Capture the cell that displays the provided text and extract its [X, Y] central coordinate. 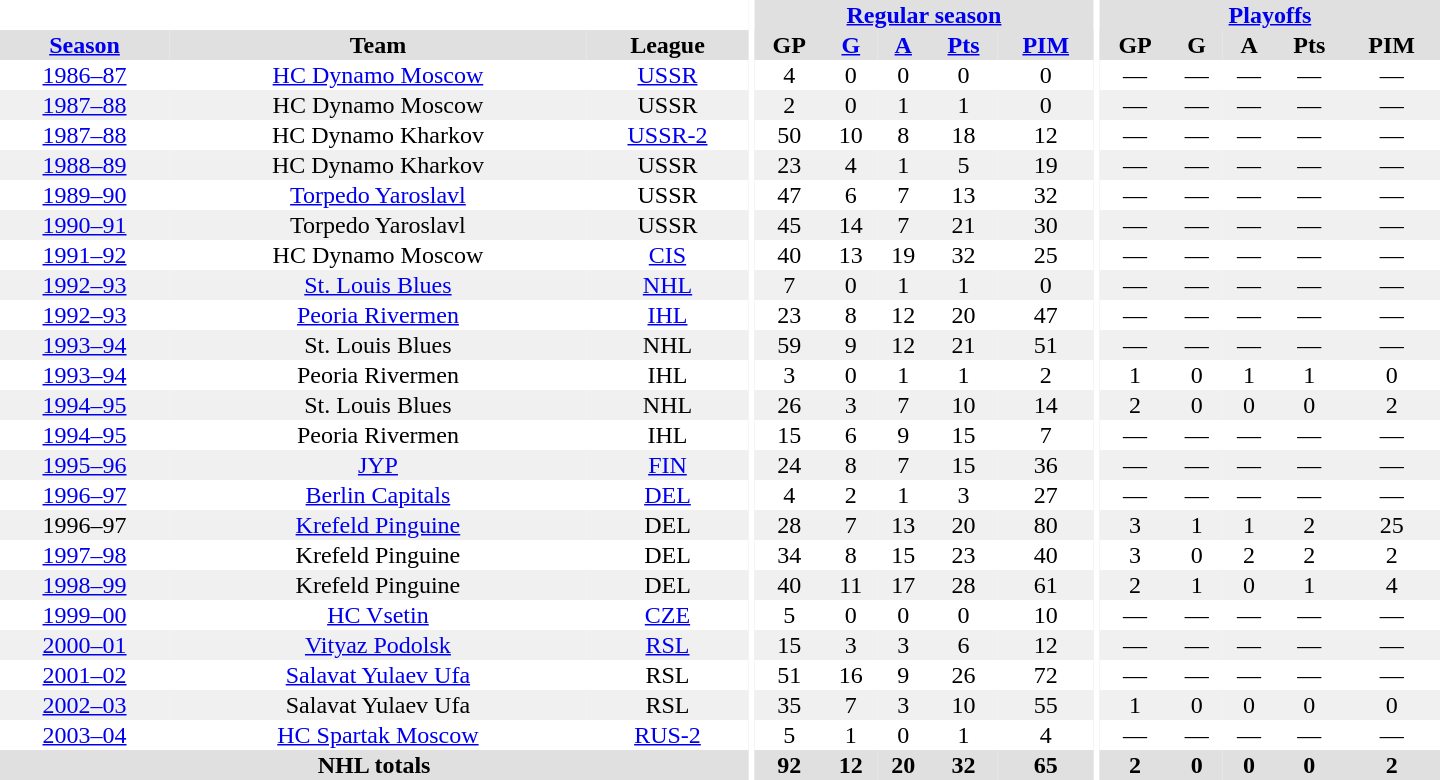
30 [1046, 225]
CIS [668, 255]
Playoffs [1270, 15]
FIN [668, 465]
HC Spartak Moscow [378, 735]
USSR-2 [668, 135]
1997–98 [84, 555]
1986–87 [84, 75]
1995–96 [84, 465]
Season [84, 45]
League [668, 45]
Berlin Capitals [378, 495]
92 [790, 765]
36 [1046, 465]
Regular season [924, 15]
59 [790, 345]
17 [903, 585]
RUS-2 [668, 735]
Team [378, 45]
45 [790, 225]
Vityaz Podolsk [378, 645]
CZE [668, 615]
50 [790, 135]
1990–91 [84, 225]
18 [963, 135]
NHL totals [374, 765]
80 [1046, 525]
55 [1046, 705]
1988–89 [84, 165]
72 [1046, 675]
HC Vsetin [378, 615]
JYP [378, 465]
24 [790, 465]
1991–92 [84, 255]
16 [851, 675]
1999–00 [84, 615]
27 [1046, 495]
1989–90 [84, 195]
2002–03 [84, 705]
2001–02 [84, 675]
2000–01 [84, 645]
35 [790, 705]
65 [1046, 765]
1998–99 [84, 585]
34 [790, 555]
2003–04 [84, 735]
61 [1046, 585]
11 [851, 585]
